Return (X, Y) of the center of cell containing provided text 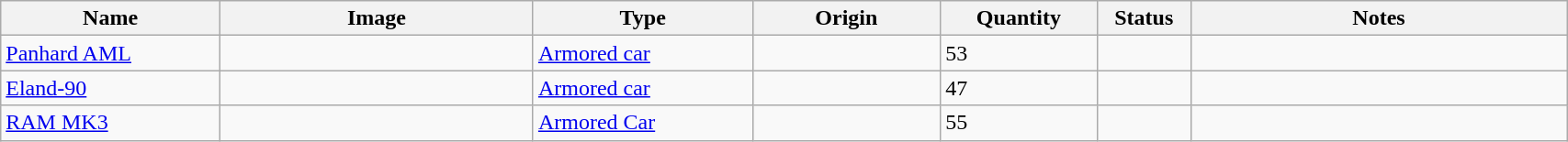
Eland-90 (110, 88)
Origin (847, 18)
RAM MK3 (110, 123)
Image (377, 18)
Armored Car (643, 123)
Type (643, 18)
Notes (1378, 18)
Name (110, 18)
47 (1019, 88)
Quantity (1019, 18)
53 (1019, 53)
55 (1019, 123)
Status (1144, 18)
Panhard AML (110, 53)
